Return (X, Y) of the center of cell containing provided text 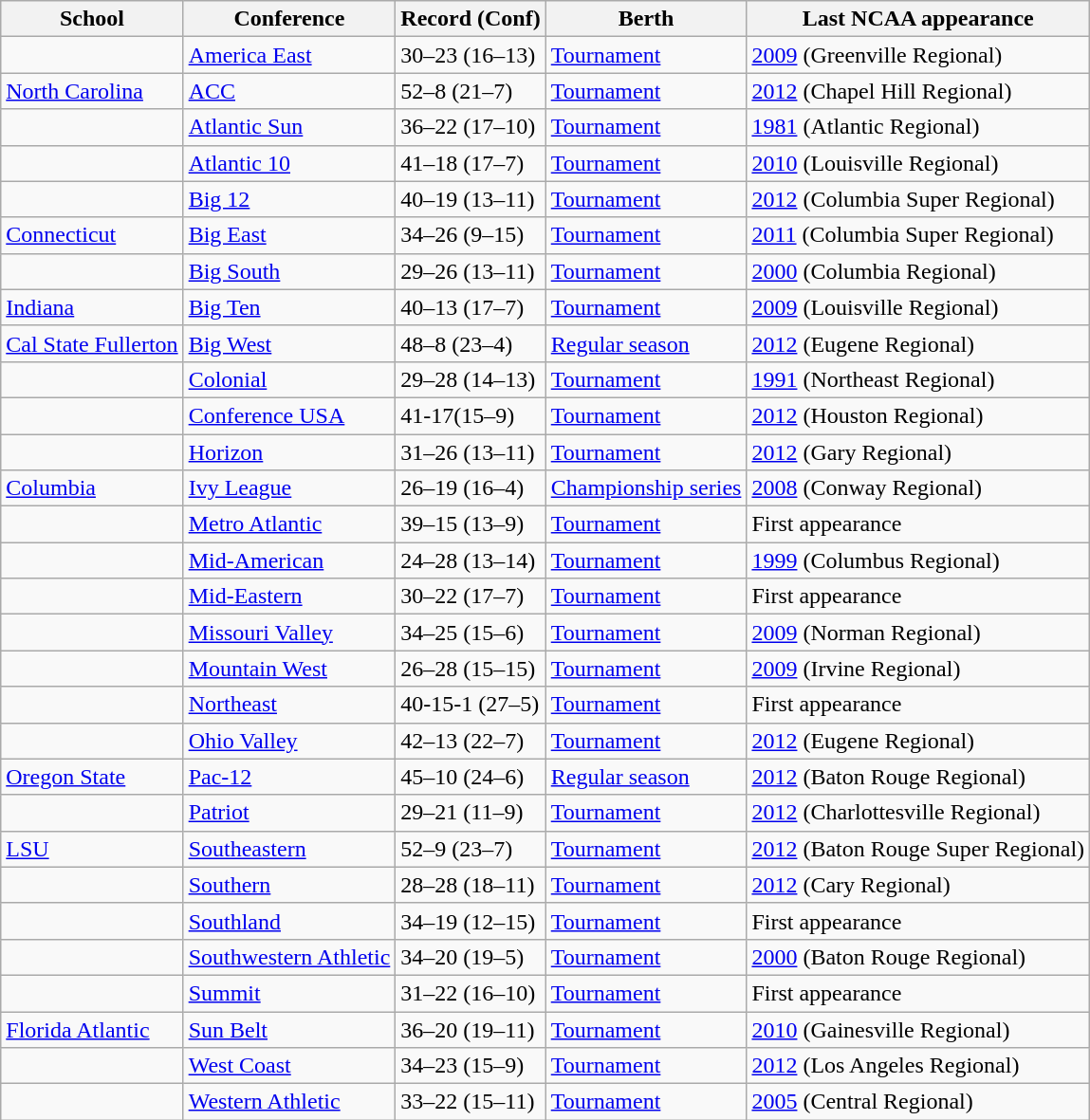
Sun Belt (289, 1029)
42–13 (22–7) (471, 741)
Southeastern (289, 849)
2000 (Baton Rouge Regional) (918, 957)
48–8 (23–4) (471, 343)
45–10 (24–6) (471, 777)
2012 (Los Angeles Regional) (918, 1066)
Big South (289, 271)
West Coast (289, 1066)
Pac-12 (289, 777)
Columbia (92, 488)
2009 (Greenville Regional) (918, 55)
31–26 (13–11) (471, 452)
Metro Atlantic (289, 524)
30–23 (16–13) (471, 55)
2012 (Houston Regional) (918, 415)
Atlantic Sun (289, 127)
34–26 (9–15) (471, 235)
Atlantic 10 (289, 163)
29–28 (14–13) (471, 379)
Southland (289, 921)
33–22 (15–11) (471, 1102)
2009 (Norman Regional) (918, 633)
2012 (Charlottesville Regional) (918, 813)
39–15 (13–9) (471, 524)
Big West (289, 343)
40–13 (17–7) (471, 307)
Ivy League (289, 488)
52–8 (21–7) (471, 91)
36–20 (19–11) (471, 1029)
Last NCAA appearance (918, 19)
31–22 (16–10) (471, 993)
2010 (Louisville Regional) (918, 163)
24–28 (13–14) (471, 560)
Big East (289, 235)
34–19 (12–15) (471, 921)
40-15-1 (27–5) (471, 705)
2010 (Gainesville Regional) (918, 1029)
Southwestern Athletic (289, 957)
2012 (Baton Rouge Super Regional) (918, 849)
Missouri Valley (289, 633)
34–23 (15–9) (471, 1066)
1999 (Columbus Regional) (918, 560)
Mid-American (289, 560)
2008 (Conway Regional) (918, 488)
2011 (Columbia Super Regional) (918, 235)
40–19 (13–11) (471, 199)
2012 (Cary Regional) (918, 885)
Horizon (289, 452)
29–21 (11–9) (471, 813)
2012 (Gary Regional) (918, 452)
2009 (Irvine Regional) (918, 669)
2012 (Chapel Hill Regional) (918, 91)
Record (Conf) (471, 19)
Colonial (289, 379)
2005 (Central Regional) (918, 1102)
Florida Atlantic (92, 1029)
30–22 (17–7) (471, 597)
Patriot (289, 813)
Northeast (289, 705)
School (92, 19)
Big Ten (289, 307)
Berth (646, 19)
2012 (Baton Rouge Regional) (918, 777)
2000 (Columbia Regional) (918, 271)
Southern (289, 885)
1981 (Atlantic Regional) (918, 127)
Mountain West (289, 669)
36–22 (17–10) (471, 127)
Western Athletic (289, 1102)
America East (289, 55)
Championship series (646, 488)
1991 (Northeast Regional) (918, 379)
Mid-Eastern (289, 597)
Big 12 (289, 199)
Oregon State (92, 777)
2009 (Louisville Regional) (918, 307)
2012 (Columbia Super Regional) (918, 199)
Connecticut (92, 235)
41-17(15–9) (471, 415)
Indiana (92, 307)
26–19 (16–4) (471, 488)
34–20 (19–5) (471, 957)
LSU (92, 849)
Ohio Valley (289, 741)
52–9 (23–7) (471, 849)
Cal State Fullerton (92, 343)
41–18 (17–7) (471, 163)
Conference (289, 19)
29–26 (13–11) (471, 271)
Summit (289, 993)
North Carolina (92, 91)
34–25 (15–6) (471, 633)
Conference USA (289, 415)
26–28 (15–15) (471, 669)
ACC (289, 91)
28–28 (18–11) (471, 885)
